Return the [x, y] coordinate for the center point of the cell that contains the specified text.  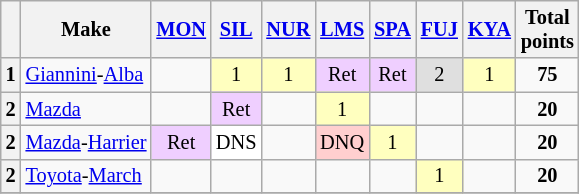
Toyota-March [86, 176]
MON [181, 29]
75 [548, 75]
FUJ [440, 29]
Mazda-Harrier [86, 142]
SPA [392, 29]
LMS [342, 29]
DNQ [342, 142]
NUR [288, 29]
Mazda [86, 109]
Giannini-Alba [86, 75]
SIL [236, 29]
Make [86, 29]
KYA [490, 29]
DNS [236, 142]
Totalpoints [548, 29]
